Pinpoint the cell where the given text exists, returning its (x, y) midpoint coordinate. 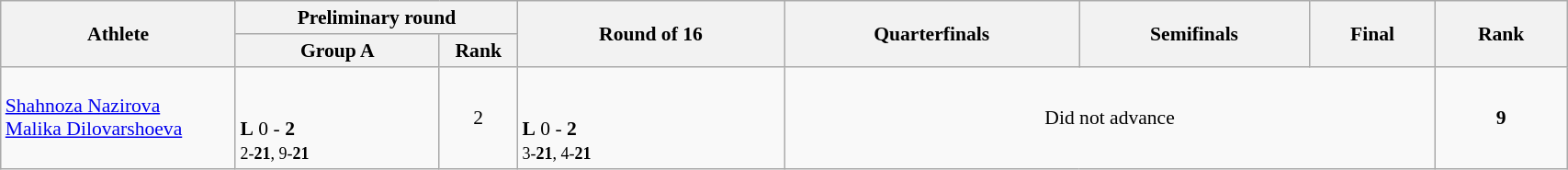
L 0 - 23-21, 4-21 (650, 118)
Shahnoza NazirovaMalika Dilovarshoeva (118, 118)
Round of 16 (650, 33)
L 0 - 22-21, 9-21 (337, 118)
Preliminary round (377, 17)
Semifinals (1194, 33)
9 (1501, 118)
Quarterfinals (931, 33)
Final (1372, 33)
Group A (337, 51)
Athlete (118, 33)
Did not advance (1110, 118)
2 (478, 118)
